Scan for the cell matching the given text and deliver its [x, y] coordinate at center. 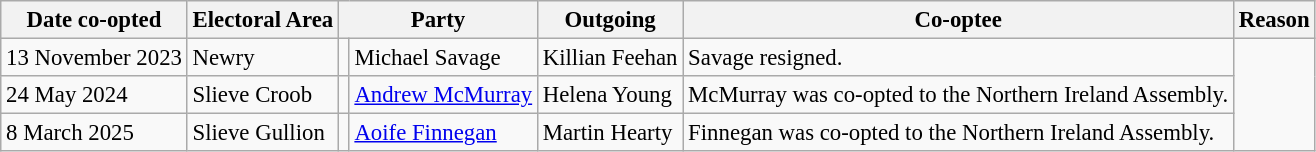
Martin Hearty [610, 133]
13 November 2023 [94, 58]
Finnegan was co-opted to the Northern Ireland Assembly. [958, 133]
8 March 2025 [94, 133]
Newry [262, 58]
24 May 2024 [94, 95]
Date co-opted [94, 20]
Killian Feehan [610, 58]
Andrew McMurray [443, 95]
Reason [1274, 20]
Co-optee [958, 20]
McMurray was co-opted to the Northern Ireland Assembly. [958, 95]
Outgoing [610, 20]
Savage resigned. [958, 58]
Michael Savage [443, 58]
Helena Young [610, 95]
Aoife Finnegan [443, 133]
Slieve Croob [262, 95]
Slieve Gullion [262, 133]
Party [438, 20]
Electoral Area [262, 20]
